From the cell containing the given text, extract its center point as [x, y] coordinate. 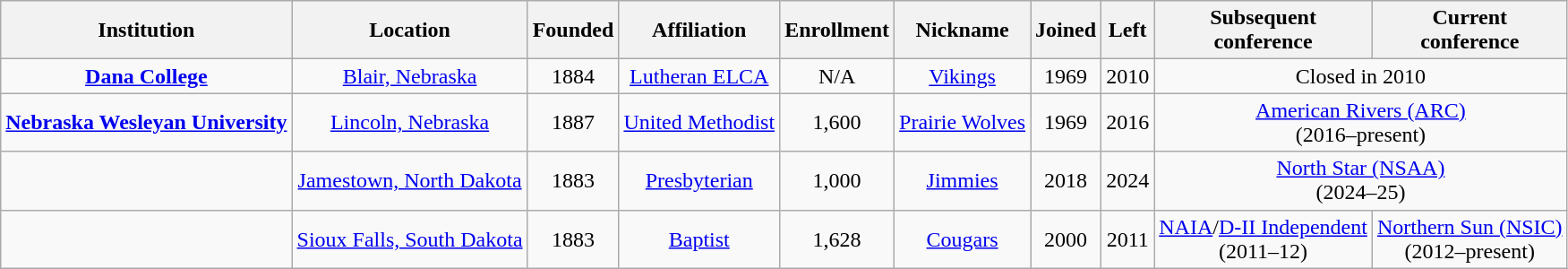
Northern Sun (NSIC)(2012–present) [1469, 239]
Lutheran ELCA [699, 76]
Blair, Nebraska [410, 76]
Jamestown, North Dakota [410, 181]
Joined [1066, 30]
Cougars [963, 239]
N/A [837, 76]
1,600 [837, 122]
Institution [147, 30]
Presbyterian [699, 181]
Nebraska Wesleyan University [147, 122]
North Star (NSAA)(2024–25) [1361, 181]
Sioux Falls, South Dakota [410, 239]
Nickname [963, 30]
Vikings [963, 76]
Affiliation [699, 30]
Prairie Wolves [963, 122]
2018 [1066, 181]
2000 [1066, 239]
Enrollment [837, 30]
NAIA/D-II Independent(2011–12) [1264, 239]
1887 [573, 122]
Jimmies [963, 181]
2016 [1128, 122]
Location [410, 30]
Baptist [699, 239]
1884 [573, 76]
American Rivers (ARC)(2016–present) [1361, 122]
Closed in 2010 [1361, 76]
2010 [1128, 76]
Founded [573, 30]
Lincoln, Nebraska [410, 122]
United Methodist [699, 122]
2011 [1128, 239]
1,000 [837, 181]
Left [1128, 30]
1,628 [837, 239]
Subsequentconference [1264, 30]
Dana College [147, 76]
Currentconference [1469, 30]
2024 [1128, 181]
